Capture the cell that displays the provided text and extract its (x, y) central coordinate. 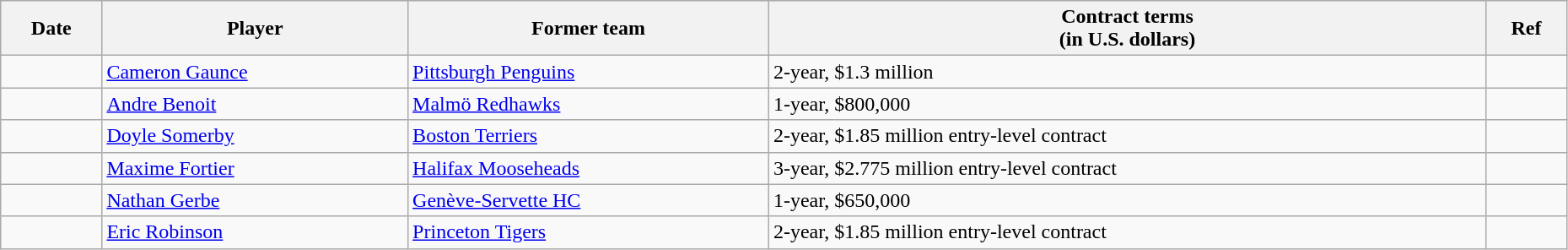
Boston Terriers (589, 136)
Player (255, 29)
Andre Benoit (255, 104)
Doyle Somerby (255, 136)
Malmö Redhawks (589, 104)
Halifax Mooseheads (589, 168)
Pittsburgh Penguins (589, 72)
Former team (589, 29)
1-year, $800,000 (1127, 104)
2-year, $1.3 million (1127, 72)
Genève-Servette HC (589, 200)
Ref (1527, 29)
Maxime Fortier (255, 168)
Date (51, 29)
1-year, $650,000 (1127, 200)
Cameron Gaunce (255, 72)
3-year, $2.775 million entry-level contract (1127, 168)
Princeton Tigers (589, 232)
Eric Robinson (255, 232)
Nathan Gerbe (255, 200)
Contract terms(in U.S. dollars) (1127, 29)
